Return the [x, y] coordinate for the center point of the cell that contains the specified text.  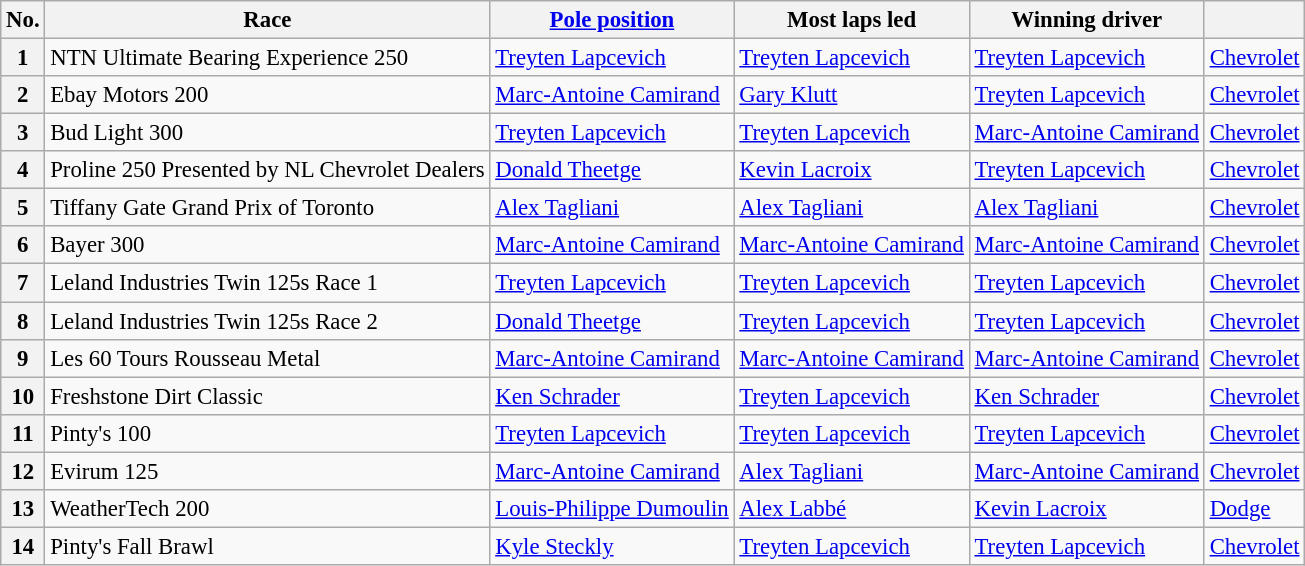
Proline 250 Presented by NL Chevrolet Dealers [268, 170]
Kyle Steckly [612, 546]
Evirum 125 [268, 471]
11 [23, 433]
Leland Industries Twin 125s Race 1 [268, 283]
WeatherTech 200 [268, 509]
8 [23, 321]
Bayer 300 [268, 245]
4 [23, 170]
NTN Ultimate Bearing Experience 250 [268, 58]
Pinty's 100 [268, 433]
Pinty's Fall Brawl [268, 546]
Bud Light 300 [268, 133]
Pole position [612, 20]
Freshstone Dirt Classic [268, 396]
6 [23, 245]
Winning driver [1086, 20]
Les 60 Tours Rousseau Metal [268, 358]
Race [268, 20]
Tiffany Gate Grand Prix of Toronto [268, 208]
14 [23, 546]
Louis-Philippe Dumoulin [612, 509]
2 [23, 95]
3 [23, 133]
Leland Industries Twin 125s Race 2 [268, 321]
1 [23, 58]
Ebay Motors 200 [268, 95]
Gary Klutt [852, 95]
10 [23, 396]
7 [23, 283]
Dodge [1254, 509]
No. [23, 20]
13 [23, 509]
Most laps led [852, 20]
Alex Labbé [852, 509]
9 [23, 358]
5 [23, 208]
12 [23, 471]
